Scan for the cell matching the given text and deliver its (x, y) coordinate at center. 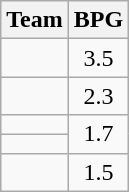
2.3 (98, 96)
BPG (98, 20)
3.5 (98, 58)
1.5 (98, 172)
Team (35, 20)
1.7 (98, 134)
